Pinpoint the cell where the given text exists, returning its [X, Y] midpoint coordinate. 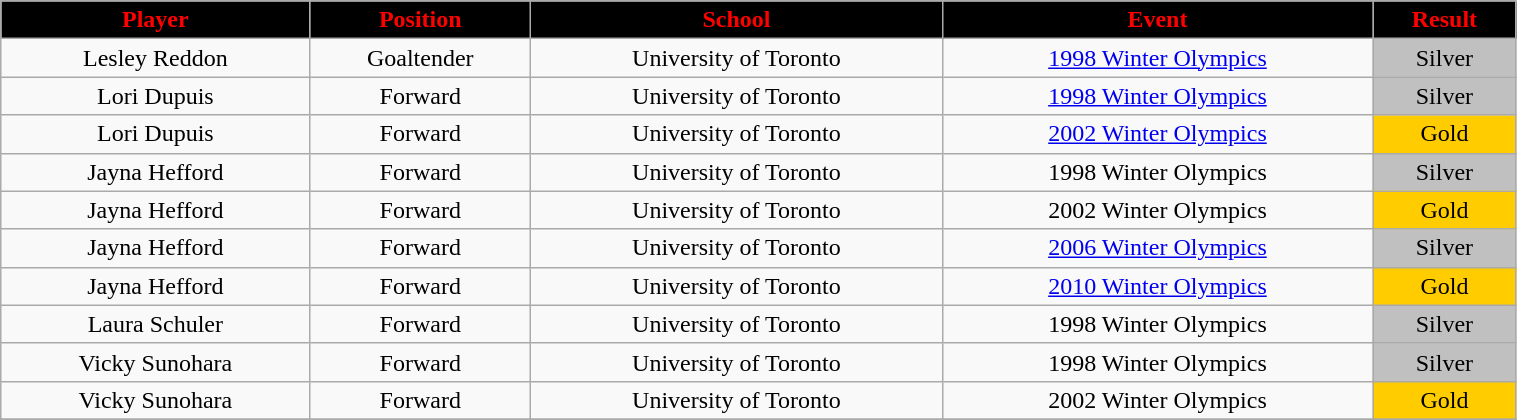
Goaltender [420, 58]
Event [1158, 20]
Lesley Reddon [156, 58]
2010 Winter Olympics [1158, 286]
Laura Schuler [156, 324]
2006 Winter Olympics [1158, 248]
Player [156, 20]
Position [420, 20]
School [737, 20]
Result [1444, 20]
